Locate the cell with the specified text and output its [X, Y] center coordinate. 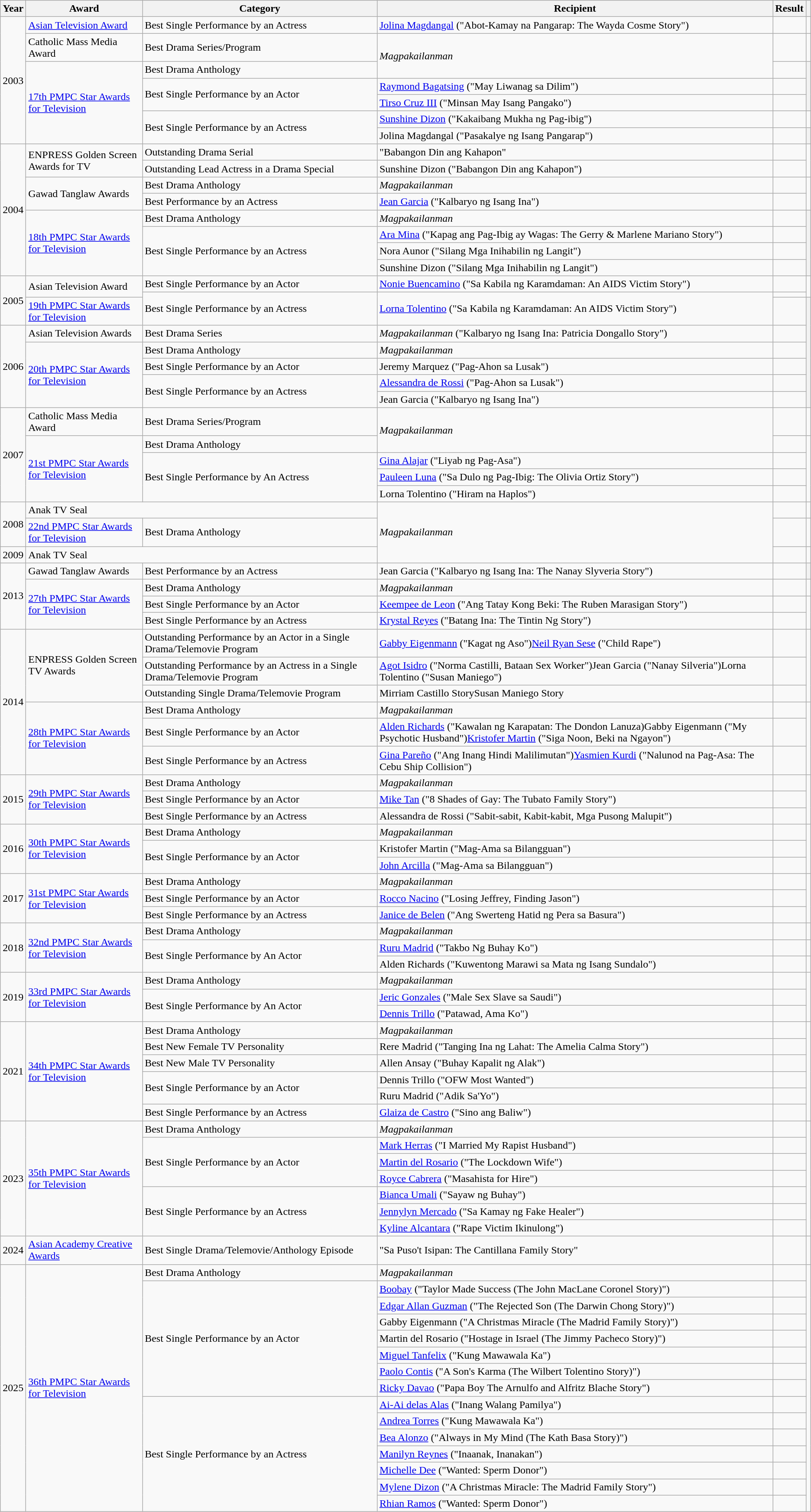
Rhian Ramos ("Wanted: Sperm Donor") [574, 1503]
Bea Alonzo ("Always in My Mind (The Kath Basa Story)") [574, 1438]
31st PMPC Star Awards for Television [84, 898]
Ruru Madrid ("Takbo Ng Buhay Ko") [574, 948]
Lorna Tolentino ("Hiram na Haplos") [574, 493]
2018 [13, 948]
Mirriam Castillo StorySusan Maniego Story [574, 693]
2003 [13, 81]
Recipient [574, 9]
Mark Herras ("I Married My Rapist Husband") [574, 1146]
Dennis Trillo ("OFW Most Wanted") [574, 1080]
Nora Aunor ("Silang Mga Inihabilin ng Langit") [574, 251]
ENPRESS Golden Screen Awards for TV [84, 160]
35th PMPC Star Awards for Television [84, 1179]
2025 [13, 1388]
2013 [13, 596]
Gabby Eigenmann ("Kagat ng Aso")Neil Ryan Sese ("Child Rape") [574, 643]
2019 [13, 997]
Martin del Rosario ("Hostage in Israel (The Jimmy Pacheco Story)") [574, 1338]
2015 [13, 799]
Nonie Buencamino ("Sa Kabila ng Karamdaman: An AIDS Victim Story") [574, 284]
"Sa Puso't Isipan: The Cantillana Family Story" [574, 1250]
2008 [13, 524]
30th PMPC Star Awards for Television [84, 849]
Janice de Belen ("Ang Swerteng Hatid ng Pera sa Basura") [574, 915]
Outstanding Single Drama/Telemovie Program [260, 693]
27th PMPC Star Awards for Television [84, 604]
Rocco Nacino ("Losing Jeffrey, Finding Jason") [574, 898]
Alden Richards ("Kawalan ng Karapatan: The Dondon Lanuza)Gabby Eigenmann ("My Psychotic Husband")Kristofer Martin ("Siga Noon, Beki na Ngayon") [574, 732]
Lorna Tolentino ("Sa Kabila ng Karamdaman: An AIDS Victim Story") [574, 309]
Ara Mina ("Kapag ang Pag-Ibig ay Wagas: The Gerry & Marlene Mariano Story") [574, 235]
Best Drama Series [260, 333]
2021 [13, 1071]
Gina Pareño ("Ang Inang Hindi Malilimutan")Yasmien Kurdi ("Nalunod na Pag-Asa: The Cebu Ship Collision") [574, 761]
Jeremy Marquez ("Pag-Ahon sa Lusak") [574, 366]
2005 [13, 301]
Krystal Reyes ("Batang Ina: The Tintin Ng Story") [574, 621]
Gina Alajar ("Liyab ng Pag-Asa") [574, 460]
28th PMPC Star Awards for Television [84, 738]
Asian Television Awards [84, 333]
2016 [13, 849]
Ai-Ai delas Alas ("Inang Walang Pamilya") [574, 1405]
Outstanding Drama Serial [260, 152]
John Arcilla ("Mag-Ama sa Bilangguan") [574, 865]
Jolina Magdangal ("Abot-Kamay na Pangarap: The Wayda Cosme Story") [574, 25]
34th PMPC Star Awards for Television [84, 1071]
Year [13, 9]
Pauleen Luna ("Sa Dulo ng Pag-Ibig: The Olivia Ortiz Story") [574, 477]
18th PMPC Star Awards for Television [84, 243]
Bianca Umali ("Sayaw ng Buhay") [574, 1195]
Category [260, 9]
20th PMPC Star Awards for Television [84, 375]
Alessandra de Rossi ("Sabit-sabit, Kabit-kabit, Mga Pusong Malupit") [574, 816]
32nd PMPC Star Awards for Television [84, 948]
Miguel Tanfelix ("Kung Mawawala Ka") [574, 1355]
Best Single Performance by An Actress [260, 477]
Outstanding Performance by an Actress in a Single Drama/Telemovie Program [260, 671]
Jeric Gonzales ("Male Sex Slave sa Saudi") [574, 997]
Alessandra de Rossi ("Pag-Ahon sa Lusak") [574, 383]
Allen Ansay ("Buhay Kapalit ng Alak") [574, 1063]
Mike Tan ("8 Shades of Gay: The Tubato Family Story") [574, 799]
Ruru Madrid ("Adik Sa'Yo") [574, 1096]
22nd PMPC Star Awards for Television [84, 533]
2014 [13, 702]
Gabby Eigenmann ("A Christmas Miracle (The Madrid Family Story)") [574, 1322]
36th PMPC Star Awards for Television [84, 1388]
Asian Academy Creative Awards [84, 1250]
Dennis Trillo ("Patawad, Ama Ko") [574, 1013]
Glaiza de Castro ("Sino ang Baliw") [574, 1113]
Jean Garcia ("Kalbaryo ng Isang Ina: The Nanay Slyveria Story") [574, 571]
Kristofer Martin ("Mag-Ama sa Bilangguan") [574, 849]
Sunshine Dizon ("Babangon Din ang Kahapon") [574, 168]
Jolina Magdangal ("Pasakalye ng Isang Pangarap") [574, 136]
Jennylyn Mercado ("Sa Kamay ng Fake Healer") [574, 1211]
19th PMPC Star Awards for Television [84, 311]
2024 [13, 1250]
Michelle Dee ("Wanted: Sperm Donor") [574, 1470]
2006 [13, 366]
2017 [13, 898]
Ricky Davao ("Papa Boy The Arnulfo and Alfritz Blache Story") [574, 1388]
Agot Isidro ("Norma Castilli, Bataan Sex Worker")Jean Garcia ("Nanay Silveria")Lorna Tolentino ("Susan Maniego") [574, 671]
2009 [13, 555]
17th PMPC Star Awards for Television [84, 103]
Keempee de Leon ("Ang Tatay Kong Beki: The Ruben Marasigan Story") [574, 604]
Royce Cabrera ("Masahista for Hire") [574, 1179]
Best New Female TV Personality [260, 1046]
ENPRESS Golden Screen TV Awards [84, 665]
2004 [13, 210]
Raymond Bagatsing ("May Liwanag sa Dilim") [574, 86]
29th PMPC Star Awards for Television [84, 799]
Mylene Dizon ("A Christmas Miracle: The Madrid Family Story") [574, 1487]
Kyline Alcantara ("Rape Victim Ikinulong") [574, 1228]
Best Single Drama/Telemovie/Anthology Episode [260, 1250]
Boobay ("Taylor Made Success (The John MacLane Coronel Story)") [574, 1289]
21st PMPC Star Awards for Television [84, 469]
33rd PMPC Star Awards for Television [84, 997]
Rere Madrid ("Tanging Ina ng Lahat: The Amelia Calma Story") [574, 1046]
Martin del Rosario ("The Lockdown Wife") [574, 1162]
2023 [13, 1179]
Outstanding Lead Actress in a Drama Special [260, 168]
Award [84, 9]
Andrea Torres ("Kung Mawawala Ka") [574, 1421]
Manilyn Reynes ("Inaanak, Inanakan") [574, 1454]
Sunshine Dizon ("Kakaibang Mukha ng Pag-ibig") [574, 119]
Outstanding Performance by an Actor in a Single Drama/Telemovie Program [260, 643]
Sunshine Dizon ("Silang Mga Inihabilin ng Langit") [574, 268]
Result [789, 9]
Tirso Cruz III ("Minsan May Isang Pangako") [574, 103]
Paolo Contis ("A Son's Karma (The Wilbert Tolentino Story)") [574, 1372]
2007 [13, 455]
Edgar Allan Guzman ("The Rejected Son (The Darwin Chong Story)") [574, 1305]
Alden Richards ("Kuwentong Marawi sa Mata ng Isang Sundalo") [574, 964]
"Babangon Din ang Kahapon" [574, 152]
Best New Male TV Personality [260, 1063]
Magpakailanman ("Kalbaryo ng Isang Ina: Patricia Dongallo Story") [574, 333]
